Extract the [x, y] coordinate from the center of the cell holding the provided text.  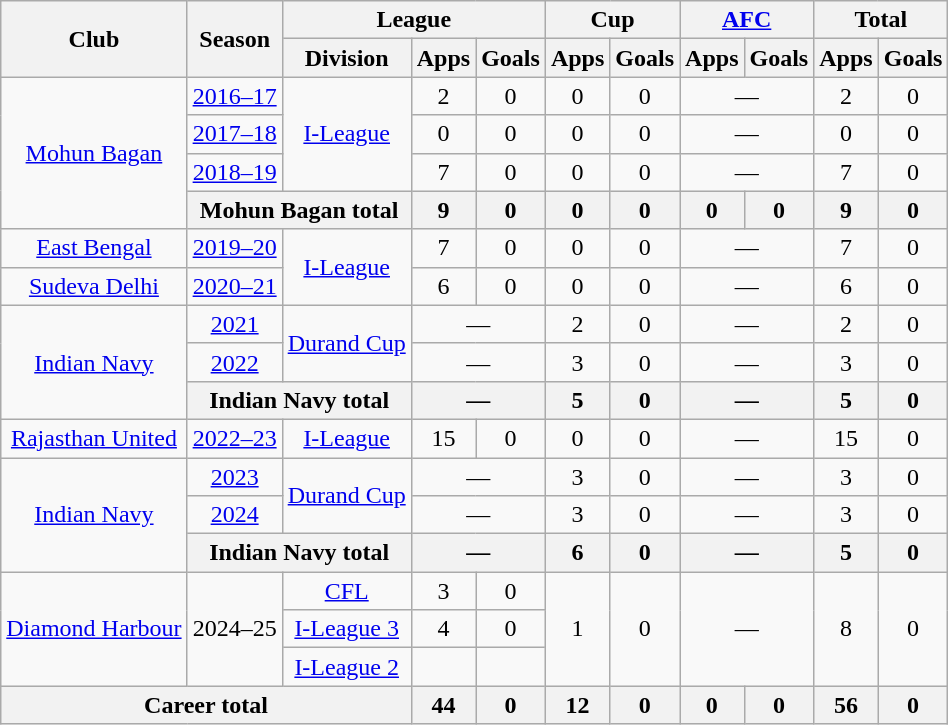
CFL [346, 591]
12 [577, 705]
2024 [234, 515]
2020–21 [234, 286]
Division [346, 58]
Mohun Bagan total [299, 210]
56 [846, 705]
East Bengal [94, 248]
2018–19 [234, 172]
AFC [747, 20]
Cup [612, 20]
2016–17 [234, 96]
Diamond Harbour [94, 629]
Mohun Bagan [94, 153]
2021 [234, 324]
I-League 3 [346, 629]
2023 [234, 477]
Season [234, 39]
4 [443, 629]
League [414, 20]
2022 [234, 362]
1 [577, 629]
2019–20 [234, 248]
Sudeva Delhi [94, 286]
44 [443, 705]
Career total [206, 705]
I-League 2 [346, 667]
2024–25 [234, 629]
Total [881, 20]
2022–23 [234, 438]
Rajasthan United [94, 438]
8 [846, 629]
2017–18 [234, 134]
Club [94, 39]
